Extract the [x, y] coordinate from the center of the cell holding the provided text.  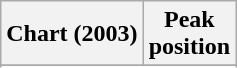
Peakposition [189, 34]
Chart (2003) [72, 34]
